Return the (X, Y) coordinate for the center point of the cell that contains the specified text.  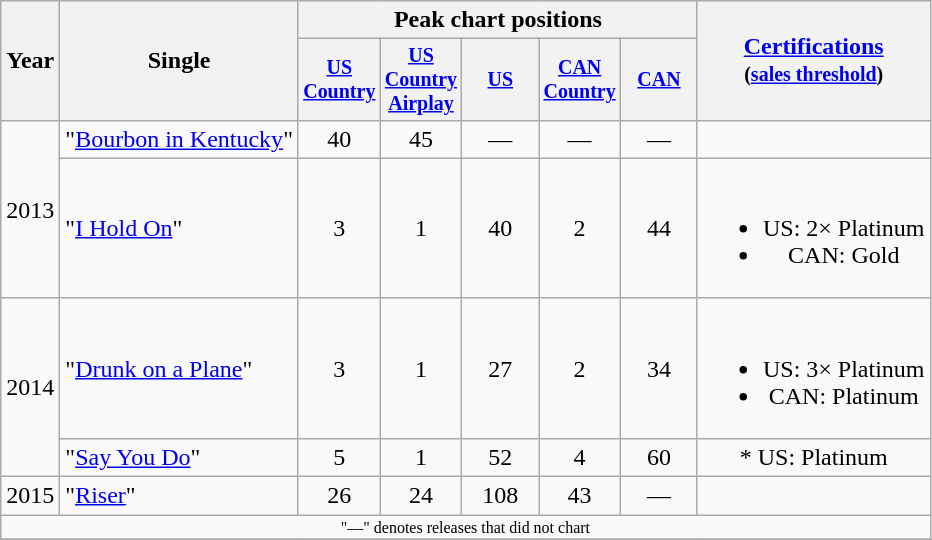
US: 2× PlatinumCAN: Gold (814, 228)
108 (500, 496)
24 (421, 496)
US (500, 80)
CAN Country (580, 80)
Single (180, 61)
44 (658, 228)
US: 3× PlatinumCAN: Platinum (814, 368)
52 (500, 457)
27 (500, 368)
26 (339, 496)
2015 (30, 496)
US Country Airplay (421, 80)
CAN (658, 80)
US Country (339, 80)
4 (580, 457)
5 (339, 457)
* US: Platinum (814, 457)
"Drunk on a Plane" (180, 368)
45 (421, 139)
"—" denotes releases that did not chart (466, 527)
2014 (30, 387)
"Riser" (180, 496)
2013 (30, 209)
34 (658, 368)
"Say You Do" (180, 457)
"Bourbon in Kentucky" (180, 139)
60 (658, 457)
Peak chart positions (498, 20)
Year (30, 61)
43 (580, 496)
Certifications(sales threshold) (814, 61)
"I Hold On" (180, 228)
